From the cell containing the given text, extract its center point as [X, Y] coordinate. 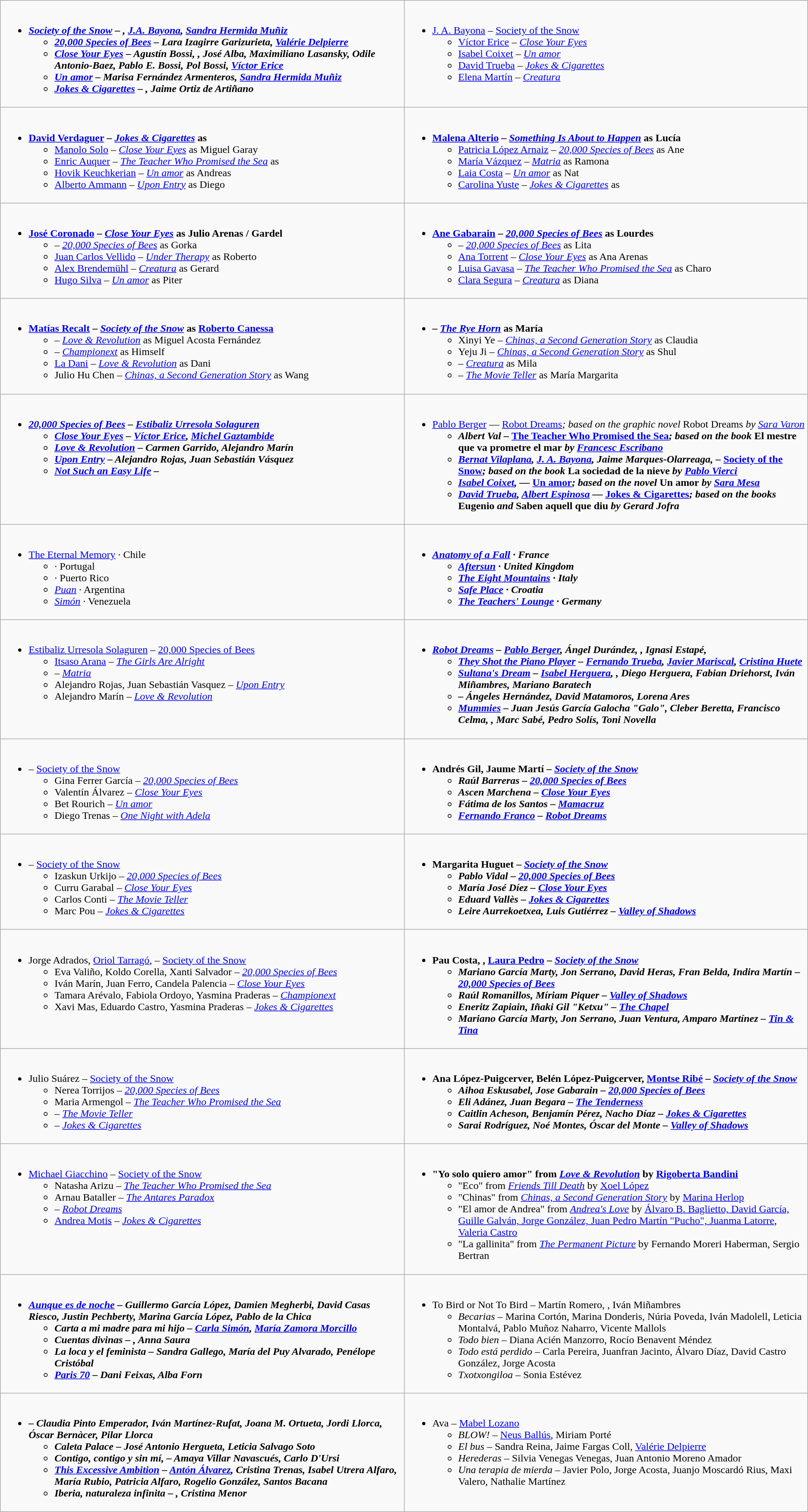
J. A. Bayona – Society of the SnowVíctor Erice – Close Your EyesIsabel Coixet – Un amorDavid Trueba – Jokes & CigarettesElena Martín – Creatura [606, 54]
The Eternal Memory · Chile · Portugal · Puerto RicoPuan · ArgentinaSimón · Venezuela [202, 572]
Anatomy of a Fall · FranceAftersun · United KingdomThe Eight Mountains · ItalySafe Place · CroatiaThe Teachers' Lounge · Germany [606, 572]
